Identify which cell holds the provided text, then report its (X, Y) central coordinate. 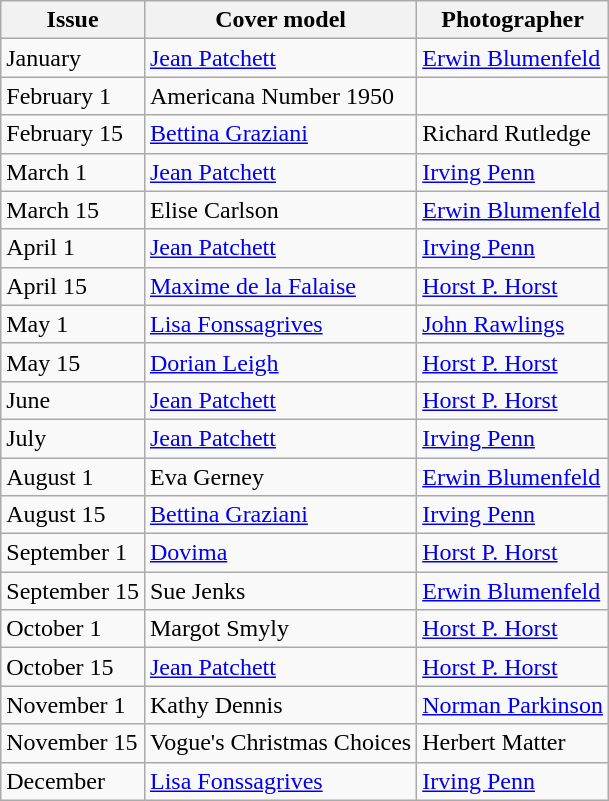
Issue (73, 20)
Margot Smyly (280, 629)
Sue Jenks (280, 591)
Americana Number 1950 (280, 96)
Richard Rutledge (513, 134)
Eva Gerney (280, 477)
May 15 (73, 362)
August 1 (73, 477)
September 15 (73, 591)
November 1 (73, 705)
Maxime de la Falaise (280, 286)
August 15 (73, 515)
May 1 (73, 324)
December (73, 781)
Cover model (280, 20)
Herbert Matter (513, 743)
September 1 (73, 553)
January (73, 58)
John Rawlings (513, 324)
Elise Carlson (280, 210)
November 15 (73, 743)
Dovima (280, 553)
October 1 (73, 629)
February 1 (73, 96)
Vogue's Christmas Choices (280, 743)
April 1 (73, 248)
July (73, 438)
Dorian Leigh (280, 362)
Norman Parkinson (513, 705)
October 15 (73, 667)
April 15 (73, 286)
February 15 (73, 134)
June (73, 400)
Photographer (513, 20)
March 15 (73, 210)
Kathy Dennis (280, 705)
March 1 (73, 172)
